Find where the given text appears and provide that cell's center as [x, y] coordinate. 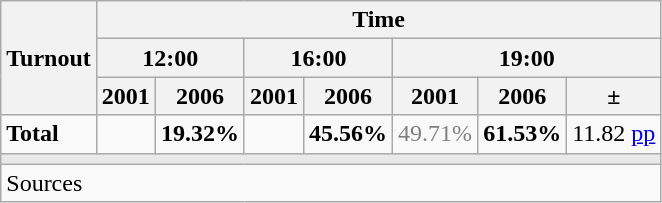
Turnout [49, 58]
12:00 [170, 58]
45.56% [348, 134]
Time [378, 20]
19:00 [527, 58]
Sources [331, 183]
19.32% [200, 134]
11.82 pp [614, 134]
16:00 [318, 58]
61.53% [522, 134]
49.71% [436, 134]
± [614, 96]
Total [49, 134]
